Detect which cell encompasses the target text, then output its (x, y) center coordinate. 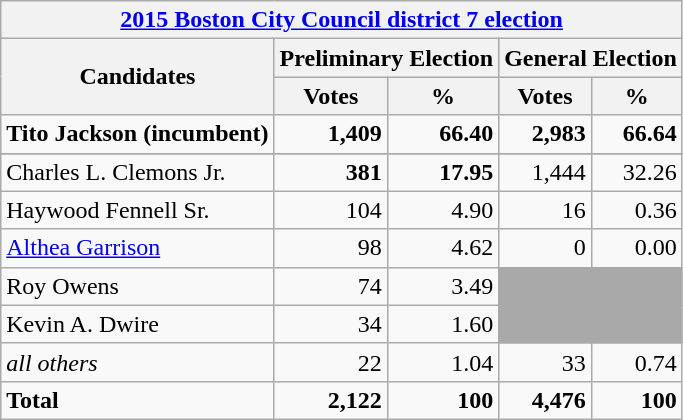
22 (330, 362)
16 (546, 210)
Kevin A. Dwire (138, 324)
0.36 (636, 210)
0.00 (636, 248)
0 (546, 248)
66.64 (636, 134)
104 (330, 210)
33 (546, 362)
4,476 (546, 400)
32.26 (636, 172)
1,409 (330, 134)
Total (138, 400)
0.74 (636, 362)
Roy Owens (138, 286)
3.49 (442, 286)
4.90 (442, 210)
1,444 (546, 172)
Althea Garrison (138, 248)
Haywood Fennell Sr. (138, 210)
1.04 (442, 362)
all others (138, 362)
General Election (591, 58)
Tito Jackson (incumbent) (138, 134)
34 (330, 324)
Charles L. Clemons Jr. (138, 172)
Preliminary Election (386, 58)
1.60 (442, 324)
381 (330, 172)
Candidates (138, 77)
66.40 (442, 134)
2015 Boston City Council district 7 election (342, 20)
74 (330, 286)
98 (330, 248)
17.95 (442, 172)
2,983 (546, 134)
4.62 (442, 248)
2,122 (330, 400)
